Return (X, Y) of the center of cell containing provided text 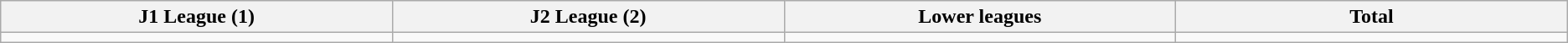
J2 League (2) (588, 17)
J1 League (1) (197, 17)
Total (1372, 17)
Lower leagues (980, 17)
